Scan for the cell matching the given text and deliver its (x, y) coordinate at center. 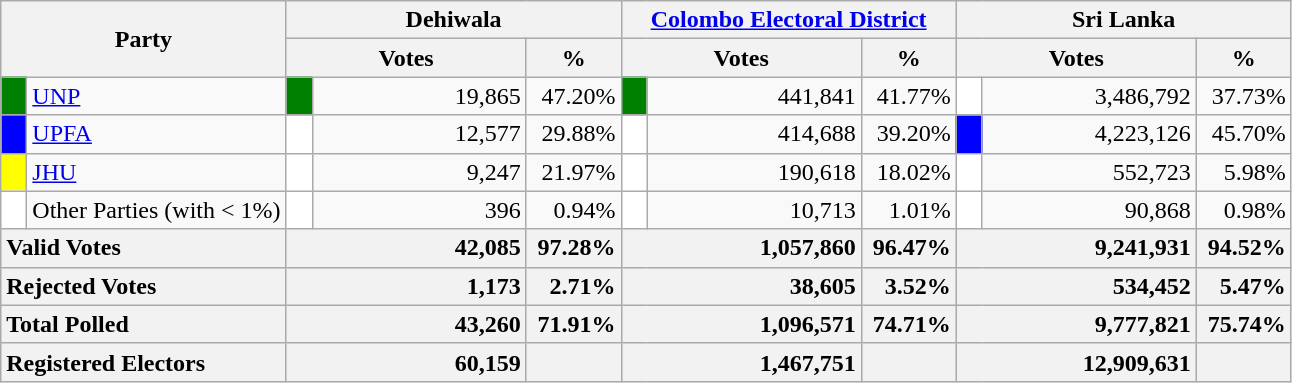
4,223,126 (1089, 134)
97.28% (574, 248)
5.98% (1244, 172)
Valid Votes (144, 248)
3,486,792 (1089, 96)
94.52% (1244, 248)
2.71% (574, 286)
JHU (156, 172)
5.47% (1244, 286)
12,909,631 (1076, 362)
9,247 (419, 172)
19,865 (419, 96)
12,577 (419, 134)
1,057,860 (741, 248)
Other Parties (with < 1%) (156, 210)
74.71% (908, 324)
396 (419, 210)
UPFA (156, 134)
96.47% (908, 248)
75.74% (1244, 324)
41.77% (908, 96)
Sri Lanka (1124, 20)
60,159 (406, 362)
Party (144, 39)
441,841 (754, 96)
Registered Electors (144, 362)
1,096,571 (741, 324)
414,688 (754, 134)
42,085 (406, 248)
90,868 (1089, 210)
Total Polled (144, 324)
9,777,821 (1076, 324)
0.94% (574, 210)
190,618 (754, 172)
18.02% (908, 172)
534,452 (1076, 286)
UNP (156, 96)
Rejected Votes (144, 286)
38,605 (741, 286)
1.01% (908, 210)
39.20% (908, 134)
1,173 (406, 286)
45.70% (1244, 134)
552,723 (1089, 172)
47.20% (574, 96)
37.73% (1244, 96)
29.88% (574, 134)
10,713 (754, 210)
Colombo Electoral District (788, 20)
71.91% (574, 324)
21.97% (574, 172)
43,260 (406, 324)
9,241,931 (1076, 248)
0.98% (1244, 210)
1,467,751 (741, 362)
Dehiwala (454, 20)
3.52% (908, 286)
